Scan for the cell matching the given text and deliver its [X, Y] coordinate at center. 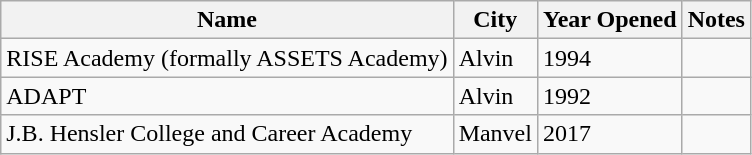
City [495, 20]
J.B. Hensler College and Career Academy [227, 134]
Notes [716, 20]
1992 [610, 96]
Name [227, 20]
ADAPT [227, 96]
Manvel [495, 134]
2017 [610, 134]
Year Opened [610, 20]
1994 [610, 58]
RISE Academy (formally ASSETS Academy) [227, 58]
